Detect which cell encompasses the target text, then output its (x, y) center coordinate. 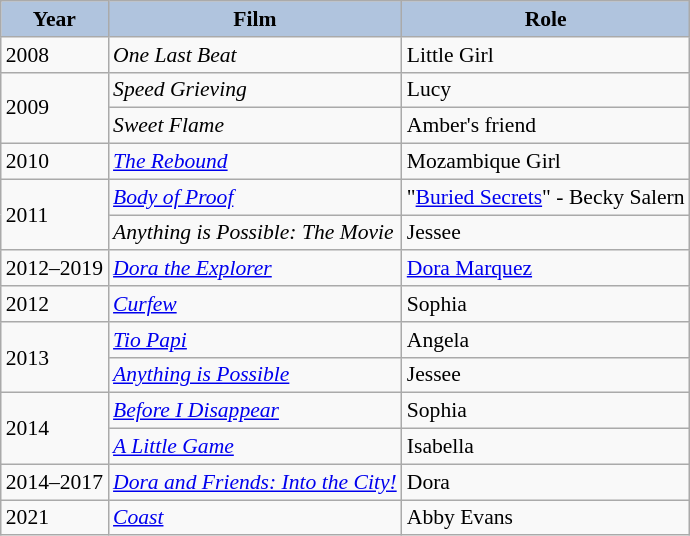
Angela (546, 340)
Dora (546, 482)
Year (54, 19)
2013 (54, 358)
2021 (54, 518)
Dora and Friends: Into the City! (255, 482)
Film (255, 19)
Anything is Possible: The Movie (255, 233)
Coast (255, 518)
2010 (54, 162)
Mozambique Girl (546, 162)
Amber's friend (546, 126)
2009 (54, 108)
Anything is Possible (255, 375)
Tio Papi (255, 340)
2012–2019 (54, 269)
Isabella (546, 447)
Dora Marquez (546, 269)
One Last Beat (255, 55)
Before I Disappear (255, 411)
Dora the Explorer (255, 269)
2014–2017 (54, 482)
Little Girl (546, 55)
Curfew (255, 304)
Abby Evans (546, 518)
Speed Grieving (255, 90)
2012 (54, 304)
Body of Proof (255, 197)
2011 (54, 214)
2014 (54, 428)
Role (546, 19)
The Rebound (255, 162)
Lucy (546, 90)
A Little Game (255, 447)
2008 (54, 55)
"Buried Secrets" - Becky Salern (546, 197)
Sweet Flame (255, 126)
